Scan for the cell matching the given text and deliver its (X, Y) coordinate at center. 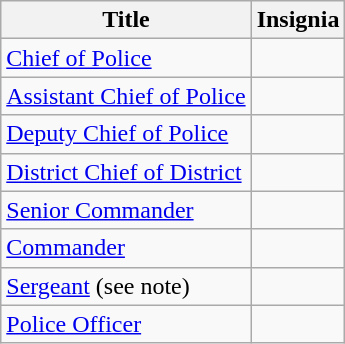
Police Officer (126, 324)
Assistant Chief of Police (126, 96)
Commander (126, 248)
Insignia (298, 20)
Senior Commander (126, 210)
Sergeant (see note) (126, 286)
Deputy Chief of Police (126, 134)
Title (126, 20)
District Chief of District (126, 172)
Chief of Police (126, 58)
